Provide the (X, Y) coordinate of the cell's center where the given text is located.  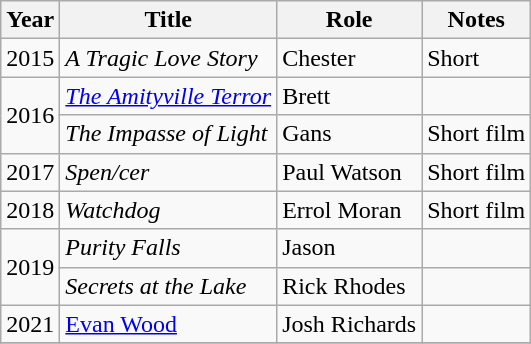
Title (168, 20)
Evan Wood (168, 324)
Brett (350, 96)
Jason (350, 248)
Notes (476, 20)
Year (30, 20)
A Tragic Love Story (168, 58)
Rick Rhodes (350, 286)
Errol Moran (350, 210)
The Impasse of Light (168, 134)
Paul Watson (350, 172)
2015 (30, 58)
2021 (30, 324)
Chester (350, 58)
Purity Falls (168, 248)
Gans (350, 134)
2017 (30, 172)
Josh Richards (350, 324)
The Amityville Terror (168, 96)
2019 (30, 267)
Watchdog (168, 210)
Secrets at the Lake (168, 286)
Spen/cer (168, 172)
Short (476, 58)
Role (350, 20)
2018 (30, 210)
2016 (30, 115)
